Return [x, y] of the center of cell containing provided text 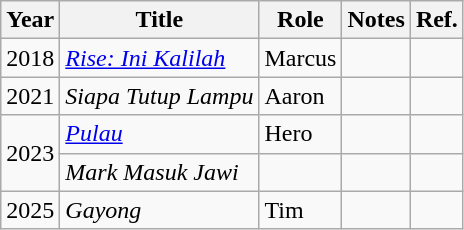
Tim [300, 210]
Hero [300, 134]
2023 [30, 153]
2021 [30, 96]
Title [160, 20]
Ref. [436, 20]
2018 [30, 58]
Pulau [160, 134]
Siapa Tutup Lampu [160, 96]
Role [300, 20]
Notes [376, 20]
2025 [30, 210]
Marcus [300, 58]
Mark Masuk Jawi [160, 172]
Year [30, 20]
Gayong [160, 210]
Rise: Ini Kalilah [160, 58]
Aaron [300, 96]
